Capture the cell that displays the provided text and extract its (X, Y) central coordinate. 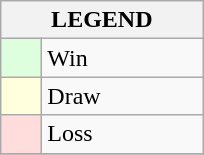
LEGEND (102, 20)
Win (122, 58)
Loss (122, 134)
Draw (122, 96)
